Search for the cell housing the specified text and yield its (x, y) center coordinate. 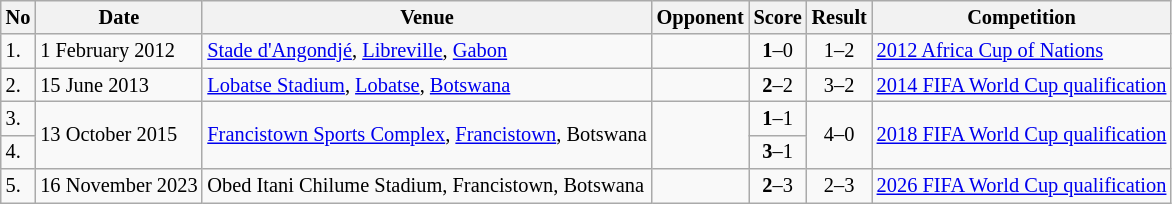
Date (118, 17)
4. (18, 152)
2012 Africa Cup of Nations (1022, 51)
1 February 2012 (118, 51)
1. (18, 51)
Venue (426, 17)
15 June 2013 (118, 85)
Francistown Sports Complex, Francistown, Botswana (426, 134)
3–1 (778, 152)
Obed Itani Chilume Stadium, Francistown, Botswana (426, 186)
No (18, 17)
3. (18, 118)
2. (18, 85)
2–2 (778, 85)
3–2 (840, 85)
Stade d'Angondjé, Libreville, Gabon (426, 51)
5. (18, 186)
Score (778, 17)
2014 FIFA World Cup qualification (1022, 85)
1–0 (778, 51)
Lobatse Stadium, Lobatse, Botswana (426, 85)
1–2 (840, 51)
4–0 (840, 134)
1–1 (778, 118)
13 October 2015 (118, 134)
2026 FIFA World Cup qualification (1022, 186)
2018 FIFA World Cup qualification (1022, 134)
Opponent (700, 17)
Result (840, 17)
16 November 2023 (118, 186)
Competition (1022, 17)
